Provide the (x, y) coordinate of the cell's center where the given text is located.  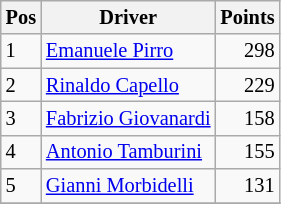
Rinaldo Capello (128, 85)
298 (247, 51)
4 (21, 152)
5 (21, 186)
155 (247, 152)
Emanuele Pirro (128, 51)
2 (21, 85)
158 (247, 118)
Antonio Tamburini (128, 152)
131 (247, 186)
3 (21, 118)
1 (21, 51)
Pos (21, 17)
Gianni Morbidelli (128, 186)
229 (247, 85)
Driver (128, 17)
Fabrizio Giovanardi (128, 118)
Points (247, 17)
